Identify which cell holds the provided text, then report its [X, Y] central coordinate. 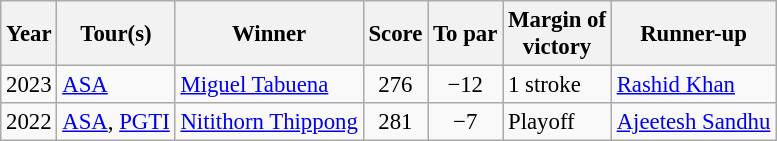
Playoff [558, 122]
276 [396, 85]
Tour(s) [116, 34]
Year [29, 34]
Rashid Khan [693, 85]
Runner-up [693, 34]
To par [466, 34]
−7 [466, 122]
Nitithorn Thippong [269, 122]
Score [396, 34]
2022 [29, 122]
281 [396, 122]
Miguel Tabuena [269, 85]
ASA, PGTI [116, 122]
Ajeetesh Sandhu [693, 122]
2023 [29, 85]
ASA [116, 85]
1 stroke [558, 85]
Margin ofvictory [558, 34]
Winner [269, 34]
−12 [466, 85]
